Locate the cell with the specified text and output its (x, y) center coordinate. 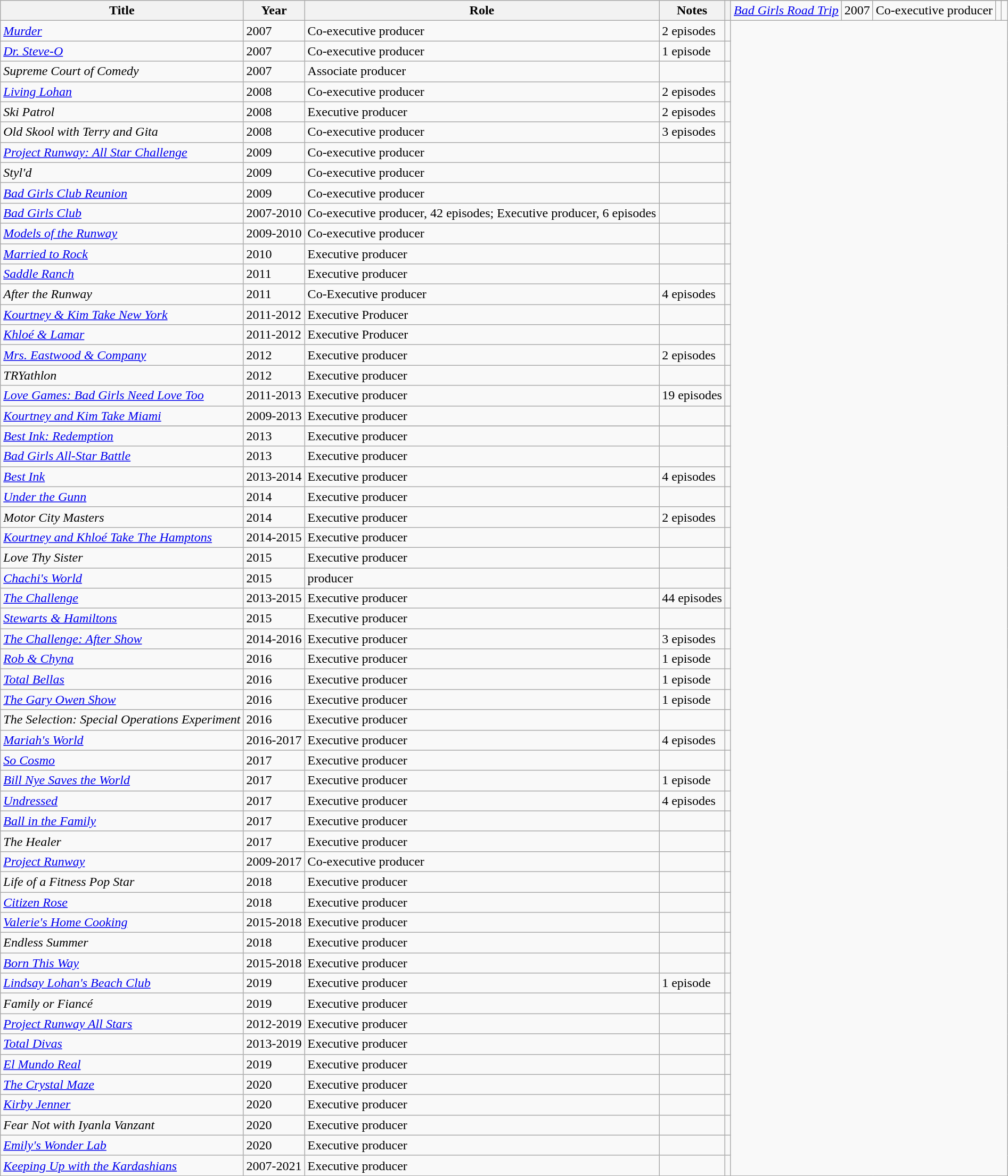
Notes (692, 11)
Total Divas (122, 1044)
Family or Fiancé (122, 1004)
Chachi's World (122, 578)
Mariah's World (122, 740)
producer (482, 578)
Styl'd (122, 172)
Undressed (122, 801)
2014-2015 (274, 537)
Bad Girls All-Star Battle (122, 456)
Bad Girls Road Trip (786, 11)
2009-2013 (274, 416)
Kourtney and Khloé Take The Hamptons (122, 537)
Married to Rock (122, 254)
Kirby Jenner (122, 1105)
2013-2019 (274, 1044)
Kourtney & Kim Take New York (122, 315)
Citizen Rose (122, 902)
After the Runway (122, 294)
44 episodes (692, 598)
The Challenge: After Show (122, 639)
2007-2010 (274, 213)
Living Lohan (122, 92)
Co-Executive producer (482, 294)
Kourtney and Kim Take Miami (122, 416)
Title (122, 11)
2016-2017 (274, 740)
2012-2019 (274, 1024)
2010 (274, 254)
Life of a Fitness Pop Star (122, 882)
Project Runway (122, 861)
Valerie's Home Cooking (122, 923)
Year (274, 11)
Motor City Masters (122, 517)
El Mundo Real (122, 1064)
2011-2013 (274, 396)
Ski Patrol (122, 112)
Best Ink: Redemption (122, 436)
2007-2021 (274, 1165)
The Crystal Maze (122, 1084)
Lindsay Lohan's Beach Club (122, 983)
Love Thy Sister (122, 557)
Co-executive producer, 42 episodes; Executive producer, 6 episodes (482, 213)
The Healer (122, 841)
The Gary Owen Show (122, 700)
Total Bellas (122, 679)
2014-2016 (274, 639)
Saddle Ranch (122, 274)
So Cosmo (122, 760)
Love Games: Bad Girls Need Love Too (122, 396)
Stewarts & Hamiltons (122, 619)
Bad Girls Club (122, 213)
Associate producer (482, 71)
Khloé & Lamar (122, 335)
Mrs. Eastwood & Company (122, 355)
2013-2015 (274, 598)
Supreme Court of Comedy (122, 71)
19 episodes (692, 396)
Role (482, 11)
Best Ink (122, 476)
Keeping Up with the Kardashians (122, 1165)
The Selection: Special Operations Experiment (122, 720)
Born This Way (122, 963)
Bad Girls Club Reunion (122, 193)
Murder (122, 31)
Project Runway: All Star Challenge (122, 152)
2013-2014 (274, 476)
Endless Summer (122, 943)
2009-2017 (274, 861)
TRYathlon (122, 375)
Fear Not with Iyanla Vanzant (122, 1125)
Old Skool with Terry and Gita (122, 132)
Dr. Steve-O (122, 51)
2009-2010 (274, 233)
Ball in the Family (122, 821)
The Challenge (122, 598)
Under the Gunn (122, 497)
Bill Nye Saves the World (122, 780)
Project Runway All Stars (122, 1024)
Models of the Runway (122, 233)
Emily's Wonder Lab (122, 1145)
Rob & Chyna (122, 659)
